Determine the [X, Y] coordinate at the center of the cell enclosing the given text.  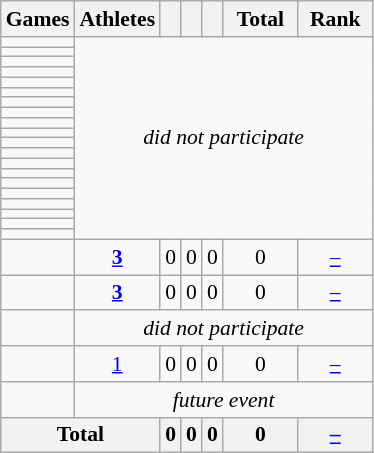
future event [223, 400]
Athletes [117, 19]
Games [38, 19]
1 [117, 364]
Rank [336, 19]
